Identify which cell holds the provided text, then report its (x, y) central coordinate. 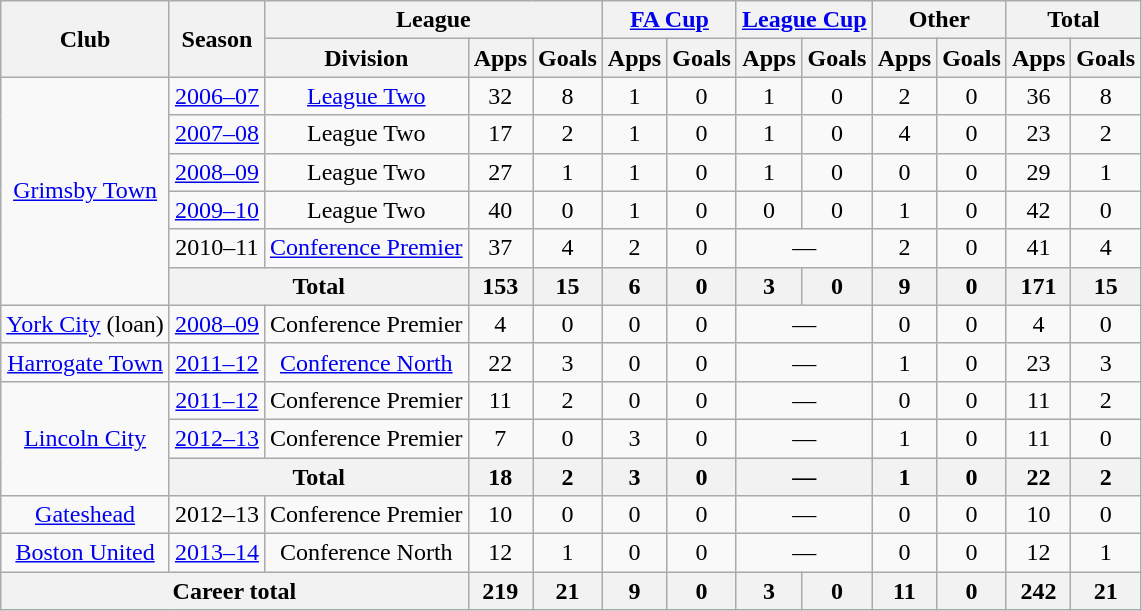
Boston United (86, 553)
219 (500, 591)
Harrogate Town (86, 362)
League Cup (804, 20)
29 (1038, 172)
2009–10 (216, 210)
Lincoln City (86, 438)
2013–14 (216, 553)
Other (939, 20)
Grimsby Town (86, 191)
2006–07 (216, 96)
37 (500, 248)
40 (500, 210)
32 (500, 96)
6 (634, 286)
41 (1038, 248)
York City (loan) (86, 324)
7 (500, 438)
242 (1038, 591)
42 (1038, 210)
27 (500, 172)
17 (500, 134)
171 (1038, 286)
Season (216, 39)
Club (86, 39)
18 (500, 477)
Division (366, 58)
2010–11 (216, 248)
Gateshead (86, 515)
FA Cup (669, 20)
2007–08 (216, 134)
153 (500, 286)
League (433, 20)
Career total (234, 591)
36 (1038, 96)
